For the text-containing cell, return its midpoint in (x, y) coordinate format. 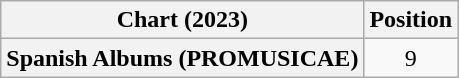
9 (411, 58)
Position (411, 20)
Chart (2023) (182, 20)
Spanish Albums (PROMUSICAE) (182, 58)
